Scan for the cell matching the given text and deliver its (X, Y) coordinate at center. 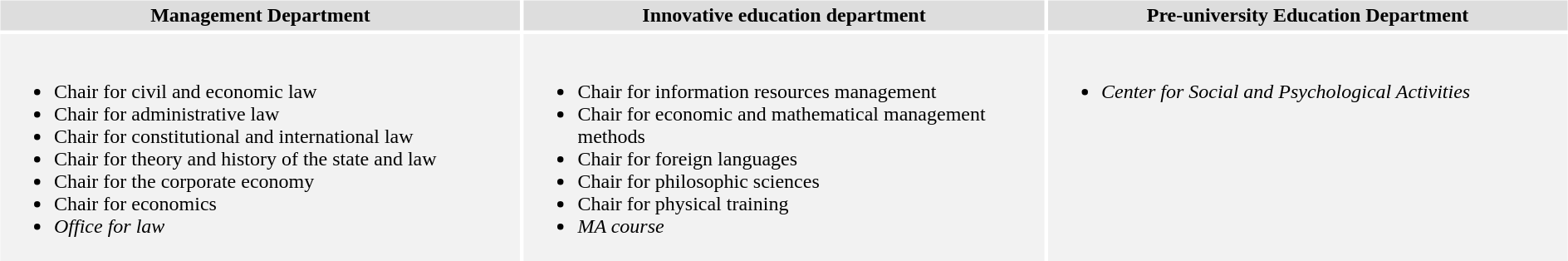
Center for Social and Psychological Activities (1307, 148)
Pre-university Education Department (1307, 15)
Innovative education department (784, 15)
Management Department (260, 15)
